Return the (X, Y) coordinate for the center point of the cell that contains the specified text.  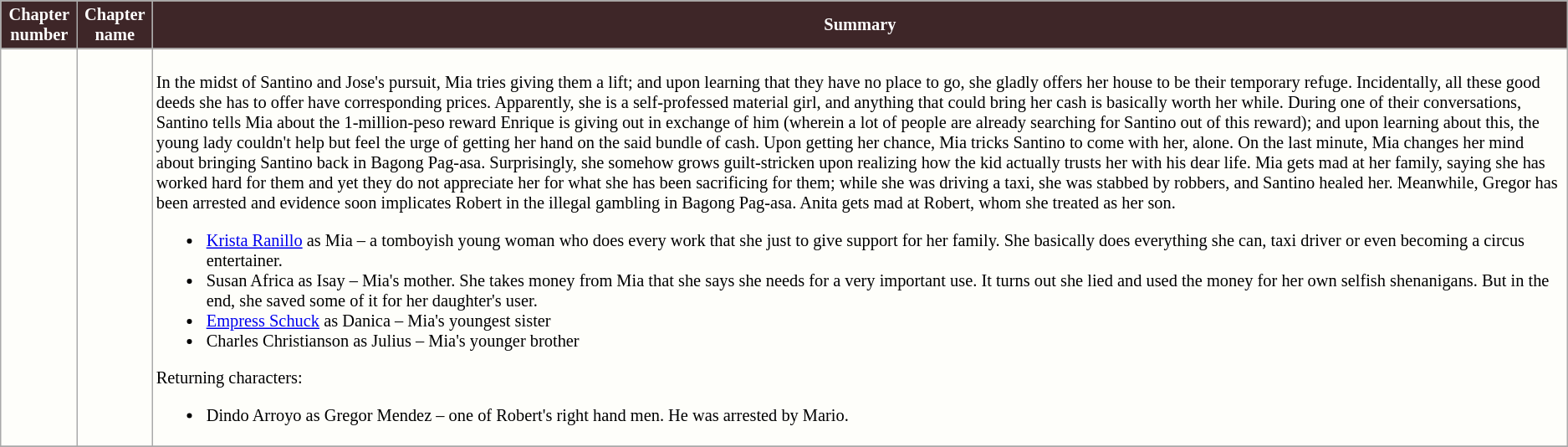
Chapter number (39, 24)
Chapter name (115, 24)
Summary (860, 24)
